Determine the [x, y] coordinate at the center of the cell enclosing the given text.  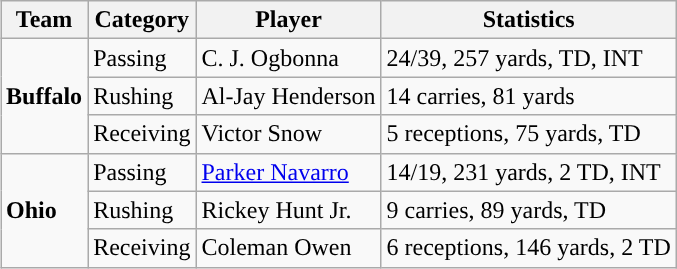
5 receptions, 75 yards, TD [528, 134]
Victor Snow [288, 134]
Team [44, 20]
Player [288, 20]
24/39, 257 yards, TD, INT [528, 58]
Rickey Hunt Jr. [288, 210]
Coleman Owen [288, 248]
Ohio [44, 210]
Al-Jay Henderson [288, 96]
C. J. Ogbonna [288, 58]
Statistics [528, 20]
Category [142, 20]
14 carries, 81 yards [528, 96]
Parker Navarro [288, 172]
6 receptions, 146 yards, 2 TD [528, 248]
9 carries, 89 yards, TD [528, 210]
Buffalo [44, 96]
14/19, 231 yards, 2 TD, INT [528, 172]
